Identify which cell holds the provided text, then report its (X, Y) central coordinate. 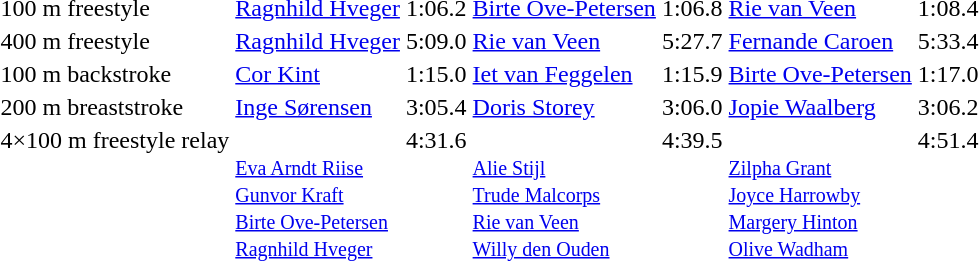
Doris Storey (564, 107)
3:06.0 (692, 107)
Iet van Feggelen (564, 74)
5:09.0 (436, 41)
3:05.4 (436, 107)
5:27.7 (692, 41)
Birte Ove-Petersen (820, 74)
1:15.0 (436, 74)
Jopie Waalberg (820, 107)
Fernande Caroen (820, 41)
1:15.9 (692, 74)
Rie van Veen (564, 41)
Cor Kint (318, 74)
Inge Sørensen (318, 107)
Ragnhild Hveger (318, 41)
